Search for the cell housing the specified text and yield its (X, Y) center coordinate. 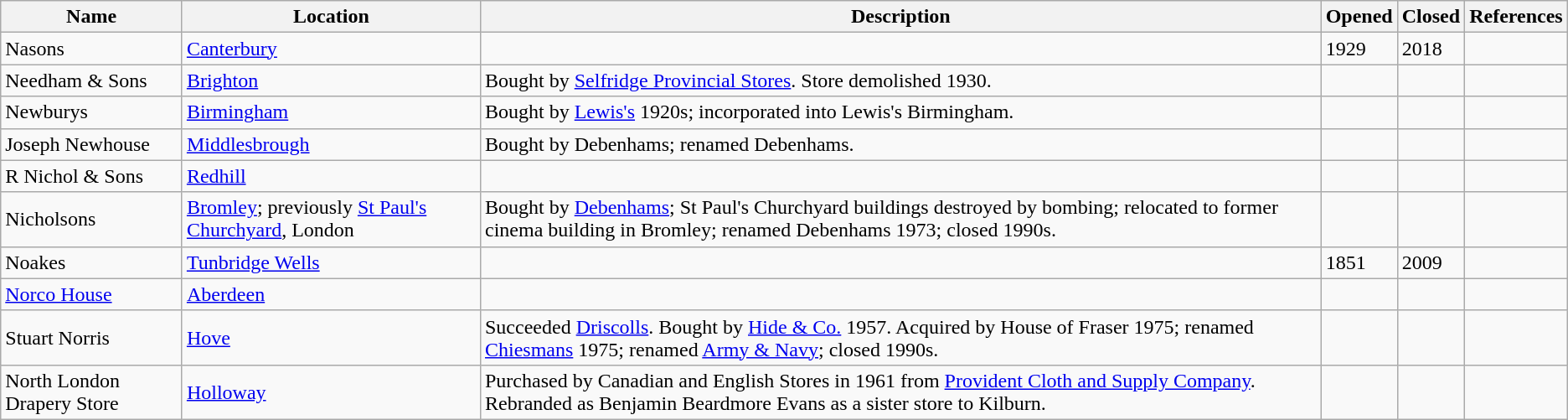
Joseph Newhouse (92, 144)
Bromley; previously St Paul's Churchyard, London (331, 220)
Brighton (331, 80)
Canterbury (331, 49)
Location (331, 17)
1929 (1359, 49)
Holloway (331, 392)
Opened (1359, 17)
Nasons (92, 49)
Stuart Norris (92, 337)
Tunbridge Wells (331, 262)
R Nichol & Sons (92, 176)
References (1516, 17)
Bought by Lewis's 1920s; incorporated into Lewis's Birmingham. (900, 112)
2018 (1431, 49)
Bought by Debenhams; renamed Debenhams. (900, 144)
Middlesbrough (331, 144)
Description (900, 17)
Redhill (331, 176)
Norco House (92, 294)
Aberdeen (331, 294)
Name (92, 17)
Succeeded Driscolls. Bought by Hide & Co. 1957. Acquired by House of Fraser 1975; renamed Chiesmans 1975; renamed Army & Navy; closed 1990s. (900, 337)
Newburys (92, 112)
2009 (1431, 262)
North London Drapery Store (92, 392)
Hove (331, 337)
1851 (1359, 262)
Nicholsons (92, 220)
Noakes (92, 262)
Bought by Selfridge Provincial Stores. Store demolished 1930. (900, 80)
Needham & Sons (92, 80)
Closed (1431, 17)
Birmingham (331, 112)
